For the text-containing cell, return its midpoint in [x, y] coordinate format. 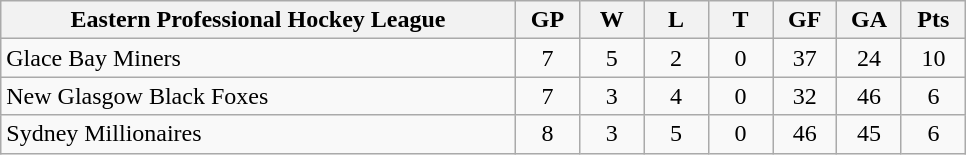
4 [676, 96]
T [740, 20]
Eastern Professional Hockey League [258, 20]
8 [547, 134]
New Glasgow Black Foxes [258, 96]
24 [869, 58]
L [676, 20]
GA [869, 20]
45 [869, 134]
Sydney Millionaires [258, 134]
GP [547, 20]
2 [676, 58]
GF [805, 20]
Pts [933, 20]
Glace Bay Miners [258, 58]
W [612, 20]
37 [805, 58]
32 [805, 96]
10 [933, 58]
